Output the (x, y) coordinate of the center of the cell containing the given text.  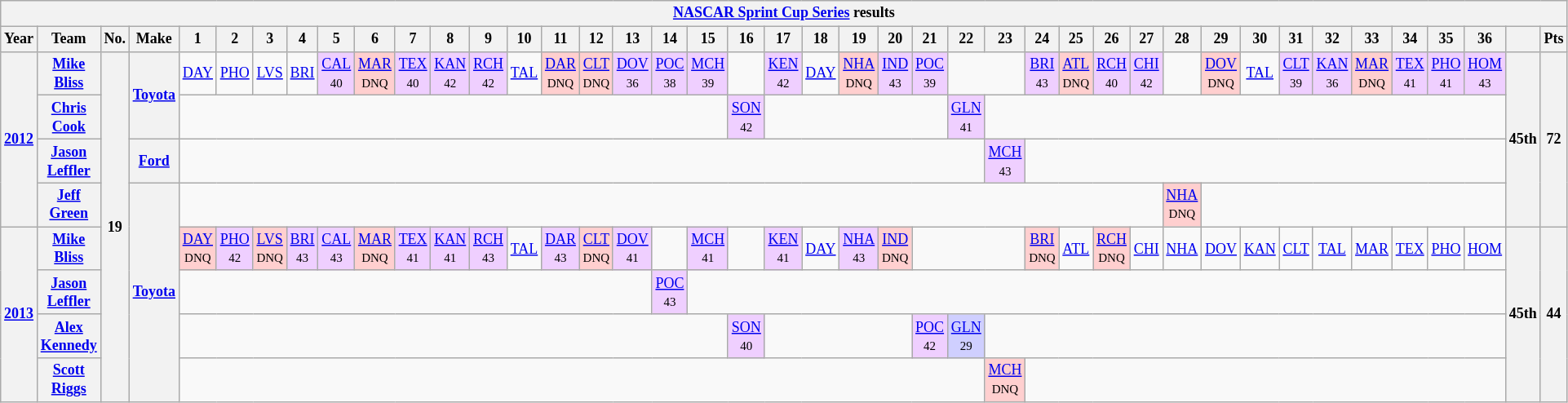
25 (1076, 39)
12 (596, 39)
SON40 (746, 336)
2 (235, 39)
10 (524, 39)
3 (269, 39)
36 (1485, 39)
RCH40 (1112, 73)
KAN (1260, 249)
6 (375, 39)
TEX (1410, 249)
14 (670, 39)
17 (783, 39)
29 (1221, 39)
26 (1112, 39)
22 (966, 39)
4 (302, 39)
HOM (1485, 249)
Chris Cook (69, 117)
MCHDNQ (1005, 380)
Team (69, 39)
7 (413, 39)
No. (114, 39)
18 (821, 39)
KAN36 (1332, 73)
32 (1332, 39)
GLN41 (966, 117)
Scott Riggs (69, 380)
DOVDNQ (1221, 73)
15 (708, 39)
RCHDNQ (1112, 249)
KEN42 (783, 73)
9 (489, 39)
72 (1553, 139)
POC42 (930, 336)
RCH43 (489, 249)
1 (197, 39)
MAR (1372, 249)
TEX40 (413, 73)
20 (896, 39)
HOM43 (1485, 73)
RCH42 (489, 73)
21 (930, 39)
DOV41 (632, 249)
KAN42 (450, 73)
CAL40 (336, 73)
27 (1146, 39)
BRI (302, 73)
MCH39 (708, 73)
28 (1182, 39)
30 (1260, 39)
CHI42 (1146, 73)
BRIDNQ (1043, 249)
DAR43 (561, 249)
35 (1446, 39)
CLT39 (1296, 73)
DARDNQ (561, 73)
CAL43 (336, 249)
PHO42 (235, 249)
DOV (1221, 249)
Pts (1553, 39)
Year (20, 39)
DOV36 (632, 73)
11 (561, 39)
Make (153, 39)
CLT (1296, 249)
MCH41 (708, 249)
INDDNQ (896, 249)
IND43 (896, 73)
PHO41 (1446, 73)
33 (1372, 39)
LVSDNQ (269, 249)
Ford (153, 161)
13 (632, 39)
GLN29 (966, 336)
SON42 (746, 117)
POC43 (670, 292)
31 (1296, 39)
44 (1553, 315)
24 (1043, 39)
2013 (20, 315)
KEN41 (783, 249)
MCH43 (1005, 161)
DAYDNQ (197, 249)
CHI (1146, 249)
LVS (269, 73)
ATL (1076, 249)
Jeff Green (69, 205)
NASCAR Sprint Cup Series results (784, 13)
ATLDNQ (1076, 73)
POC39 (930, 73)
8 (450, 39)
16 (746, 39)
23 (1005, 39)
5 (336, 39)
NHA43 (859, 249)
34 (1410, 39)
POC38 (670, 73)
KAN41 (450, 249)
Alex Kennedy (69, 336)
2012 (20, 139)
NHA (1182, 249)
